Identify which cell holds the provided text, then report its (X, Y) central coordinate. 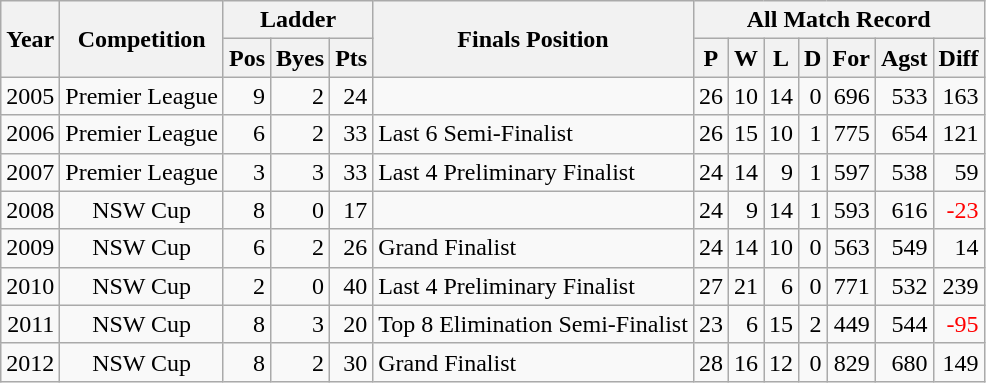
59 (958, 172)
30 (352, 362)
597 (851, 172)
21 (746, 286)
P (710, 58)
D (813, 58)
775 (851, 134)
563 (851, 248)
23 (710, 324)
549 (904, 248)
2009 (30, 248)
L (782, 58)
449 (851, 324)
-95 (958, 324)
16 (746, 362)
121 (958, 134)
Top 8 Elimination Semi-Finalist (534, 324)
2008 (30, 210)
696 (851, 96)
829 (851, 362)
163 (958, 96)
Diff (958, 58)
28 (710, 362)
12 (782, 362)
For (851, 58)
40 (352, 286)
593 (851, 210)
Finals Position (534, 39)
Year (30, 39)
Last 6 Semi-Finalist (534, 134)
654 (904, 134)
771 (851, 286)
Pts (352, 58)
Byes (300, 58)
239 (958, 286)
532 (904, 286)
-23 (958, 210)
2011 (30, 324)
Pos (246, 58)
544 (904, 324)
Ladder (298, 20)
680 (904, 362)
533 (904, 96)
27 (710, 286)
W (746, 58)
17 (352, 210)
20 (352, 324)
616 (904, 210)
Competition (142, 39)
Agst (904, 58)
538 (904, 172)
2012 (30, 362)
2006 (30, 134)
All Match Record (838, 20)
2005 (30, 96)
2007 (30, 172)
2010 (30, 286)
149 (958, 362)
